Search for the cell housing the specified text and yield its [X, Y] center coordinate. 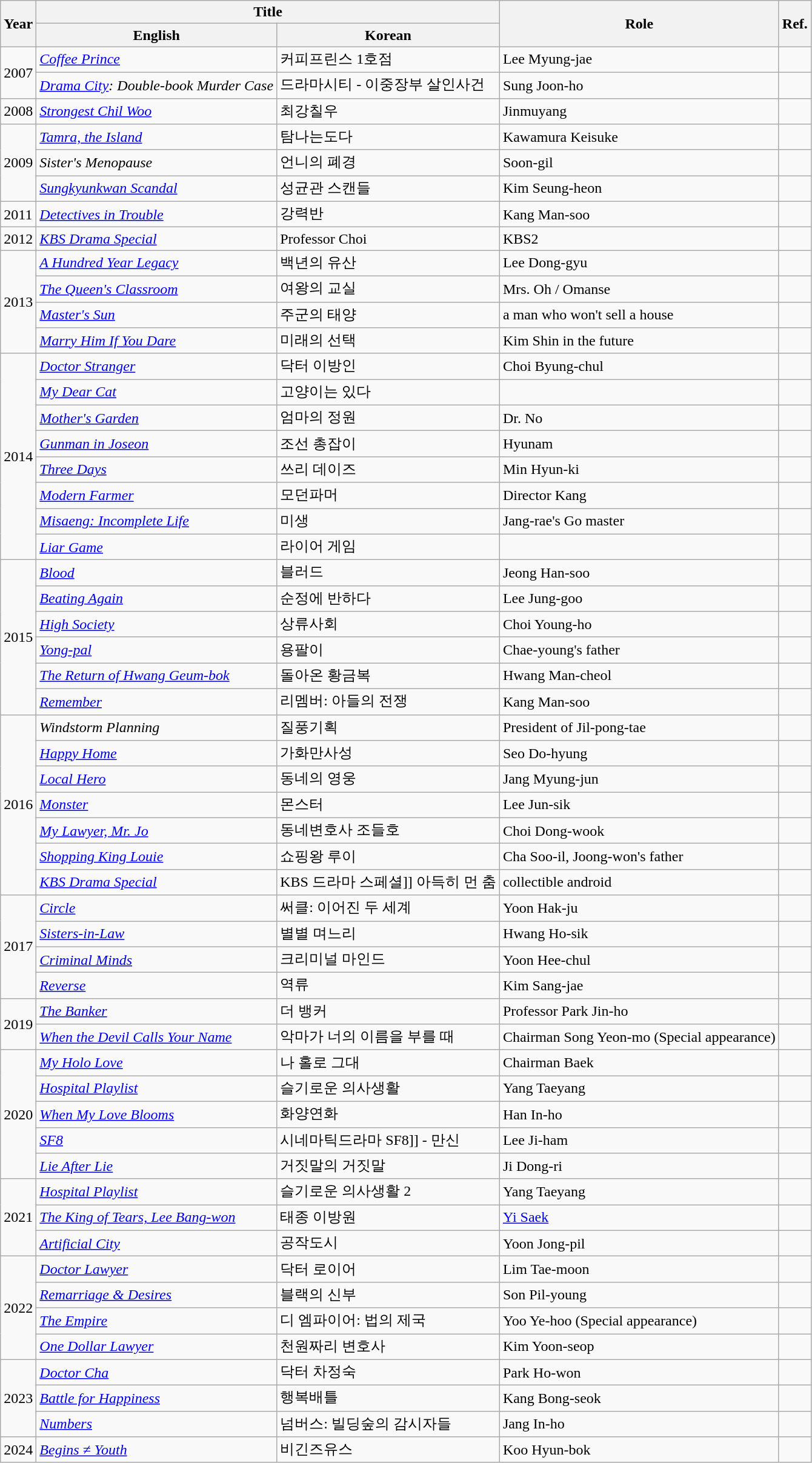
Lee Myung-jae [639, 59]
Kim Seung-heon [639, 189]
돌아온 황금복 [388, 676]
상류사회 [388, 624]
Local Hero [156, 779]
Reverse [156, 985]
Strongest Chil Woo [156, 112]
닥터 로이어 [388, 1269]
Lim Tae-moon [639, 1269]
Min Hyun-ki [639, 469]
동네변호사 조들호 [388, 830]
Title [268, 12]
English [156, 35]
Liar Game [156, 547]
Gunman in Joseon [156, 444]
One Dollar Lawyer [156, 1347]
엄마의 정원 [388, 418]
2011 [18, 215]
Cha Soo-il, Joong-won's father [639, 857]
Windstorm Planning [156, 727]
Mother's Garden [156, 418]
Ji Dong-ri [639, 1166]
Remarriage & Desires [156, 1295]
2007 [18, 73]
Kim Shin in the future [639, 341]
쓰리 데이즈 [388, 469]
Jeong Han-soo [639, 573]
Lie After Lie [156, 1166]
Sungkyunkwan Scandal [156, 189]
2017 [18, 947]
Choi Dong-wook [639, 830]
디 엠파이어: 법의 제국 [388, 1321]
닥터 이방인 [388, 366]
Professor Choi [388, 239]
Circle [156, 908]
Kim Yoon-seop [639, 1347]
2008 [18, 112]
슬기로운 의사생활 2 [388, 1191]
Begins ≠ Youth [156, 1450]
닥터 차정숙 [388, 1372]
High Society [156, 624]
별별 며느리 [388, 935]
Kim Sang-jae [639, 985]
Kang Bong-seok [639, 1399]
Beating Again [156, 599]
Hyunam [639, 444]
Soon-gil [639, 162]
Jang In-ho [639, 1424]
Hwang Ho-sik [639, 935]
Professor Park Jin-ho [639, 1011]
The Queen's Classroom [156, 288]
Doctor Lawyer [156, 1269]
넘버스: 빌딩숲의 감시자들 [388, 1424]
쇼핑왕 루이 [388, 857]
Drama City: Double-book Murder Case [156, 85]
collectible android [639, 882]
성균관 스캔들 [388, 189]
행복배틀 [388, 1399]
Coffee Prince [156, 59]
슬기로운 의사생활 [388, 1088]
Chae-young's father [639, 650]
Kawamura Keisuke [639, 137]
거짓말의 거짓말 [388, 1166]
Sisters-in-Law [156, 935]
Happy Home [156, 754]
KBS 드라마 스페셜]] 아득히 먼 춤 [388, 882]
Misaeng: Incomplete Life [156, 521]
화양연화 [388, 1114]
Sung Joon-ho [639, 85]
악마가 너의 이름을 부를 때 [388, 1038]
My Dear Cat [156, 393]
Choi Byung-chul [639, 366]
Master's Sun [156, 315]
SF8 [156, 1141]
2019 [18, 1024]
Doctor Stranger [156, 366]
2014 [18, 456]
Monster [156, 805]
Tamra, the Island [156, 137]
천원짜리 변호사 [388, 1347]
The Return of Hwang Geum-bok [156, 676]
Lee Dong-gyu [639, 263]
2022 [18, 1308]
Seo Do-hyung [639, 754]
몬스터 [388, 805]
Lee Jung-goo [639, 599]
Chairman Song Yeon-mo (Special appearance) [639, 1038]
2024 [18, 1450]
President of Jil-pong-tae [639, 727]
Remember [156, 702]
주군의 태양 [388, 315]
A Hundred Year Legacy [156, 263]
KBS2 [639, 239]
Yoon Hee-chul [639, 960]
When My Love Blooms [156, 1114]
모던파머 [388, 496]
Lee Jun-sik [639, 805]
조선 총잡이 [388, 444]
언니의 폐경 [388, 162]
질풍기획 [388, 727]
Marry Him If You Dare [156, 341]
강력반 [388, 215]
용팔이 [388, 650]
라이어 게임 [388, 547]
2023 [18, 1398]
Korean [388, 35]
Koo Hyun-bok [639, 1450]
The Empire [156, 1321]
미생 [388, 521]
Ref. [795, 24]
커피프린스 1호점 [388, 59]
가화만사성 [388, 754]
더 뱅커 [388, 1011]
Mrs. Oh / Omanse [639, 288]
블러드 [388, 573]
Director Kang [639, 496]
a man who won't sell a house [639, 315]
Sister's Menopause [156, 162]
최강칠우 [388, 112]
Yi Saek [639, 1218]
순정에 반하다 [388, 599]
Detectives in Trouble [156, 215]
Chairman Baek [639, 1063]
Artificial City [156, 1244]
When the Devil Calls Your Name [156, 1038]
동네의 영웅 [388, 779]
리멤버: 아들의 전쟁 [388, 702]
고양이는 있다 [388, 393]
Yoon Jong-pil [639, 1244]
탐나는도다 [388, 137]
Jang-rae's Go master [639, 521]
My Holo Love [156, 1063]
Criminal Minds [156, 960]
Numbers [156, 1424]
Jinmuyang [639, 112]
Lee Ji-ham [639, 1141]
The Banker [156, 1011]
블랙의 신부 [388, 1295]
공작도시 [388, 1244]
2015 [18, 638]
Son Pil-young [639, 1295]
Choi Young-ho [639, 624]
크리미널 마인드 [388, 960]
Role [639, 24]
2016 [18, 805]
Yong-pal [156, 650]
드라마시티 - 이중장부 살인사건 [388, 85]
역류 [388, 985]
Blood [156, 573]
2012 [18, 239]
2021 [18, 1218]
2020 [18, 1114]
Han In-ho [639, 1114]
The King of Tears, Lee Bang-won [156, 1218]
Hwang Man-cheol [639, 676]
시네마틱드라마 SF8]] - 만신 [388, 1141]
Jang Myung-jun [639, 779]
써클: 이어진 두 세계 [388, 908]
Year [18, 24]
나 홀로 그대 [388, 1063]
Dr. No [639, 418]
미래의 선택 [388, 341]
2013 [18, 302]
2009 [18, 163]
태종 이방원 [388, 1218]
My Lawyer, Mr. Jo [156, 830]
Yoon Hak-ju [639, 908]
Doctor Cha [156, 1372]
Park Ho-won [639, 1372]
Battle for Happiness [156, 1399]
백년의 유산 [388, 263]
Three Days [156, 469]
Yoo Ye-hoo (Special appearance) [639, 1321]
Modern Farmer [156, 496]
비긴즈유스 [388, 1450]
여왕의 교실 [388, 288]
Shopping King Louie [156, 857]
